Search for the cell housing the specified text and yield its [x, y] center coordinate. 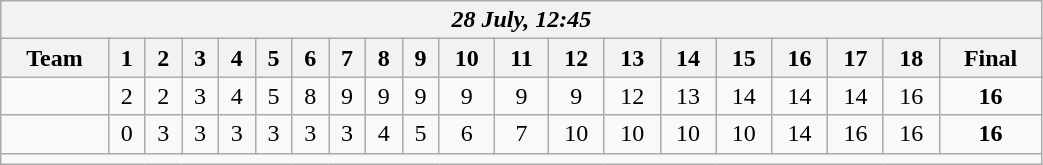
Final [990, 58]
0 [126, 134]
18 [911, 58]
28 July, 12:45 [522, 20]
11 [522, 58]
17 [856, 58]
Team [55, 58]
1 [126, 58]
15 [744, 58]
